Determine the [X, Y] coordinate at the center of the cell enclosing the given text.  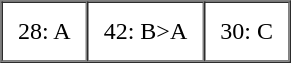
28: A [45, 32]
30: C [247, 32]
42: B>A [146, 32]
